Search for the cell housing the specified text and yield its (x, y) center coordinate. 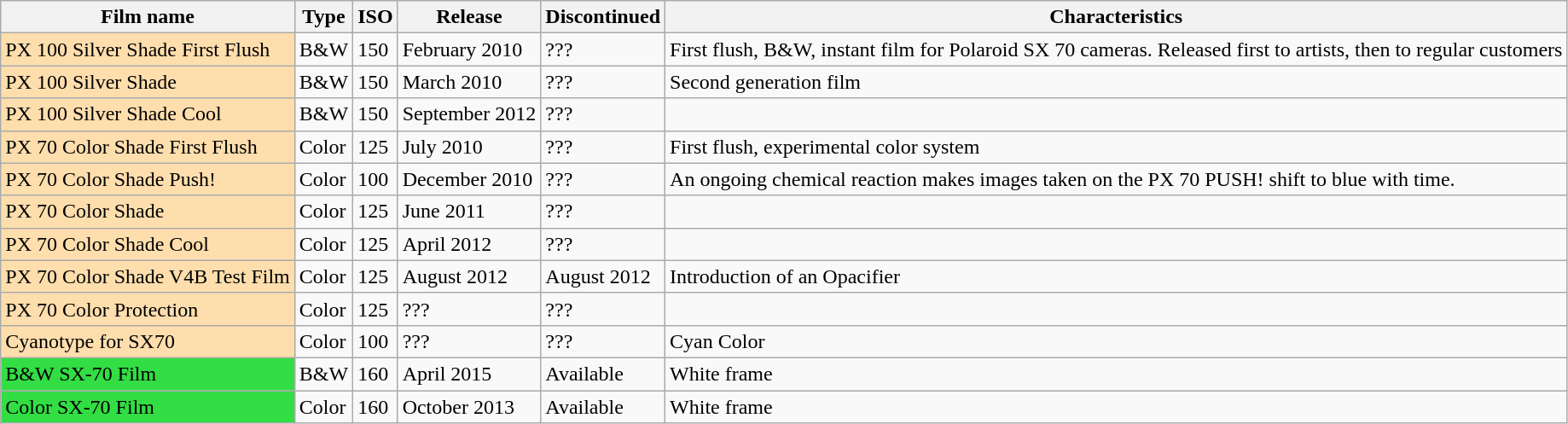
PX 70 Color Shade Cool (148, 244)
PX 70 Color Shade Push! (148, 179)
PX 70 Color Shade (148, 212)
April 2015 (469, 374)
Characteristics (1116, 17)
Discontinued (603, 17)
An ongoing chemical reaction makes images taken on the PX 70 PUSH! shift to blue with time. (1116, 179)
Film name (148, 17)
October 2013 (469, 407)
Release (469, 17)
First flush, B&W, instant film for Polaroid SX 70 cameras. Released first to artists, then to regular customers (1116, 49)
December 2010 (469, 179)
February 2010 (469, 49)
First flush, experimental color system (1116, 147)
Cyan Color (1116, 341)
PX 70 Color Shade First Flush (148, 147)
Cyanotype for SX70 (148, 341)
March 2010 (469, 82)
Type (323, 17)
PX 70 Color Shade V4B Test Film (148, 276)
ISO (375, 17)
Second generation film (1116, 82)
April 2012 (469, 244)
Color SX-70 Film (148, 407)
PX 100 Silver Shade First Flush (148, 49)
June 2011 (469, 212)
PX 100 Silver Shade (148, 82)
B&W SX-70 Film (148, 374)
Introduction of an Opacifier (1116, 276)
PX 100 Silver Shade Cool (148, 114)
PX 70 Color Protection (148, 309)
July 2010 (469, 147)
September 2012 (469, 114)
